Return the [x, y] coordinate for the center point of the cell that contains the specified text.  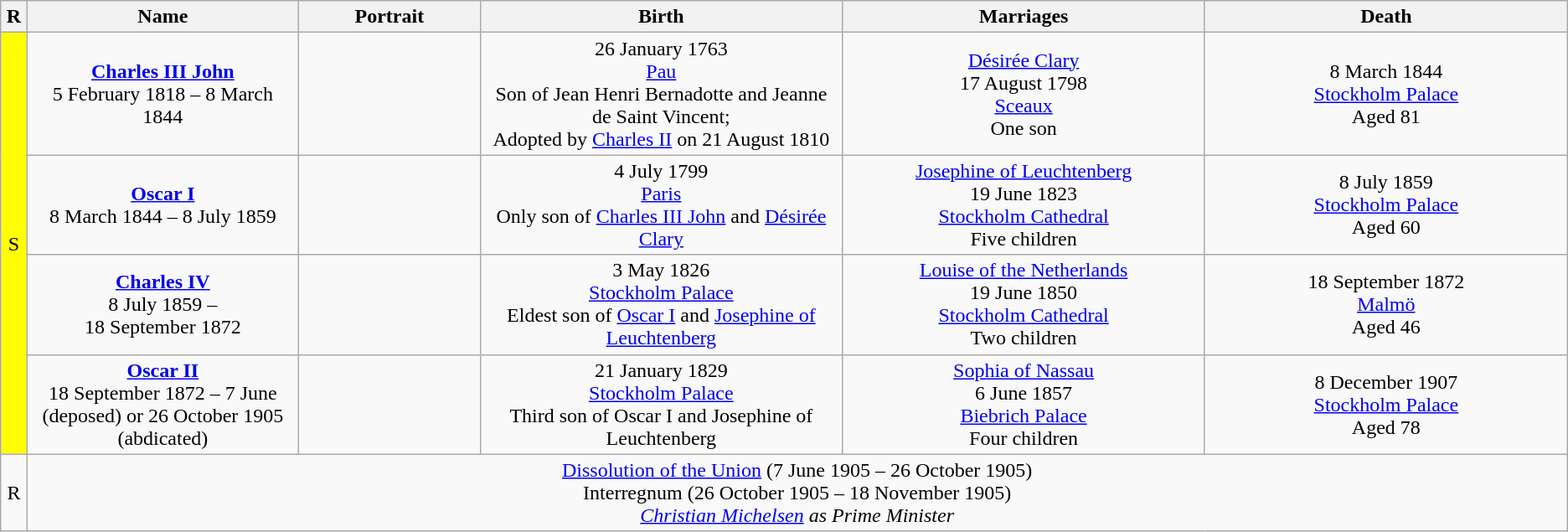
Portrait [389, 17]
Dissolution of the Union (7 June 1905 – 26 October 1905)Interregnum (26 October 1905 – 18 November 1905)Christian Michelsen as Prime Minister [797, 493]
21 January 1829Stockholm PalaceThird son of Oscar I and Josephine of Leuchtenberg [662, 404]
8 July 1859Stockholm PalaceAged 60 [1385, 204]
Marriages [1024, 17]
8 December 1907Stockholm PalaceAged 78 [1385, 404]
Death [1385, 17]
Louise of the Netherlands19 June 1850Stockholm CathedralTwo children [1024, 305]
18 September 1872MalmöAged 46 [1385, 305]
Oscar II18 September 1872 – 7 June (deposed) or 26 October 1905 (abdicated) [162, 404]
Name [162, 17]
Oscar I8 March 1844 – 8 July 1859 [162, 204]
4 July 1799ParisOnly son of Charles III John and Désirée Clary [662, 204]
S [13, 243]
Birth [662, 17]
Charles IV8 July 1859 –18 September 1872 [162, 305]
26 January 1763PauSon of Jean Henri Bernadotte and Jeanne de Saint Vincent;Adopted by Charles II on 21 August 1810 [662, 94]
8 March 1844Stockholm PalaceAged 81 [1385, 94]
3 May 1826Stockholm PalaceEldest son of Oscar I and Josephine of Leuchtenberg [662, 305]
Josephine of Leuchtenberg19 June 1823Stockholm CathedralFive children [1024, 204]
Sophia of Nassau6 June 1857Biebrich PalaceFour children [1024, 404]
Charles III John5 February 1818 – 8 March 1844 [162, 94]
Désirée Clary17 August 1798SceauxOne son [1024, 94]
